Determine the (x, y) coordinate at the center of the cell enclosing the given text.  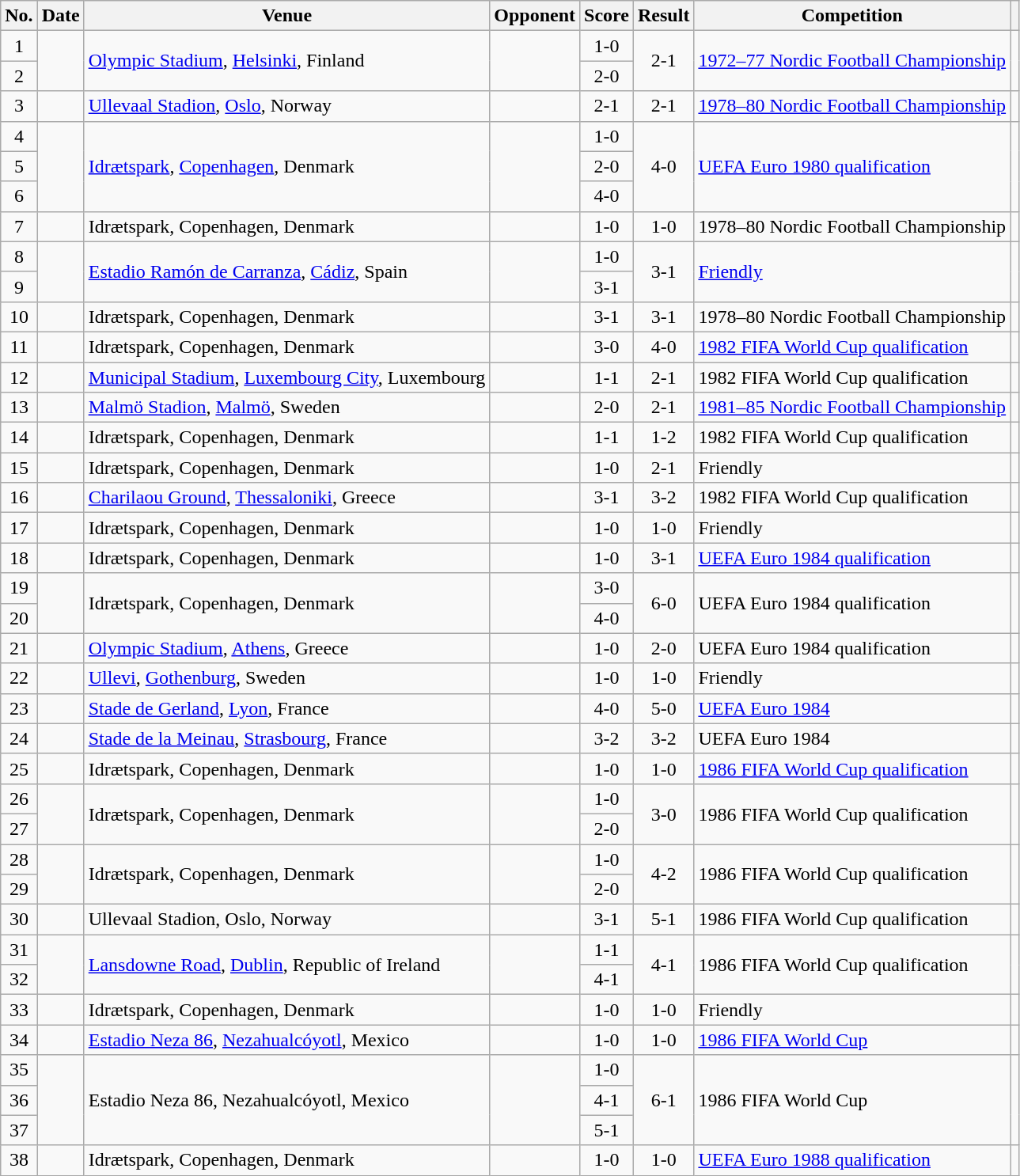
6-1 (664, 1100)
Competition (852, 16)
18 (19, 558)
Date (60, 16)
Olympic Stadium, Helsinki, Finland (286, 61)
29 (19, 890)
Charilaou Ground, Thessaloniki, Greece (286, 498)
9 (19, 286)
20 (19, 618)
22 (19, 678)
17 (19, 528)
UEFA Euro 1980 qualification (852, 166)
1972–77 Nordic Football Championship (852, 61)
4 (19, 136)
Result (664, 16)
31 (19, 950)
Stade de Gerland, Lyon, France (286, 708)
1 (19, 46)
25 (19, 768)
28 (19, 859)
5-0 (664, 708)
Estadio Ramón de Carranza, Cádiz, Spain (286, 271)
6-0 (664, 603)
3 (19, 106)
1-2 (664, 438)
19 (19, 588)
UEFA Euro 1988 qualification (852, 1160)
10 (19, 317)
12 (19, 377)
4-2 (664, 874)
Stade de la Meinau, Strasbourg, France (286, 738)
13 (19, 408)
2 (19, 76)
15 (19, 468)
24 (19, 738)
Score (607, 16)
5 (19, 166)
Venue (286, 16)
Ullevi, Gothenburg, Sweden (286, 678)
Opponent (535, 16)
8 (19, 256)
32 (19, 980)
27 (19, 829)
Olympic Stadium, Athens, Greece (286, 648)
1981–85 Nordic Football Championship (852, 408)
35 (19, 1070)
Malmö Stadion, Malmö, Sweden (286, 408)
23 (19, 708)
6 (19, 196)
7 (19, 226)
14 (19, 438)
16 (19, 498)
No. (19, 16)
11 (19, 347)
38 (19, 1160)
34 (19, 1040)
33 (19, 1010)
Municipal Stadium, Luxembourg City, Luxembourg (286, 377)
26 (19, 799)
30 (19, 920)
21 (19, 648)
Lansdowne Road, Dublin, Republic of Ireland (286, 965)
36 (19, 1100)
37 (19, 1130)
